For the text-containing cell, return its midpoint in (X, Y) coordinate format. 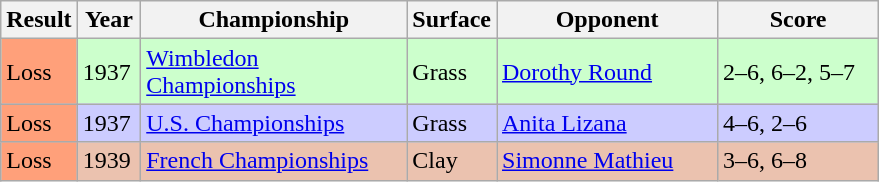
4–6, 2–6 (798, 123)
Wimbledon Championships (274, 72)
French Championships (274, 161)
Clay (452, 161)
Championship (274, 20)
Opponent (606, 20)
1939 (109, 161)
Score (798, 20)
2–6, 6–2, 5–7 (798, 72)
3–6, 6–8 (798, 161)
Result (39, 20)
Year (109, 20)
Simonne Mathieu (606, 161)
U.S. Championships (274, 123)
Surface (452, 20)
Anita Lizana (606, 123)
Dorothy Round (606, 72)
